Detect which cell encompasses the target text, then output its [X, Y] center coordinate. 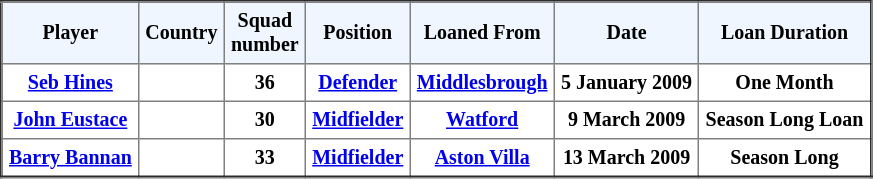
Defender [358, 83]
Country [182, 33]
Aston Villa [482, 158]
Loaned From [482, 33]
30 [264, 120]
33 [264, 158]
36 [264, 83]
13 March 2009 [626, 158]
Player [70, 33]
One Month [785, 83]
Seb Hines [70, 83]
9 March 2009 [626, 120]
Position [358, 33]
5 January 2009 [626, 83]
Squadnumber [264, 33]
Watford [482, 120]
Loan Duration [785, 33]
Season Long Loan [785, 120]
John Eustace [70, 120]
Date [626, 33]
Barry Bannan [70, 158]
Middlesbrough [482, 83]
Season Long [785, 158]
